Return the (x, y) coordinate for the center point of the cell that contains the specified text.  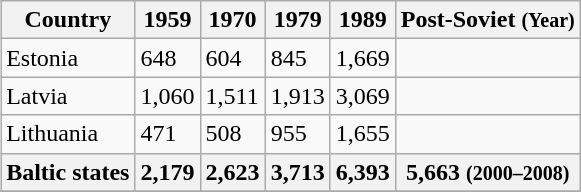
Estonia (68, 58)
1989 (362, 20)
1,913 (298, 96)
604 (232, 58)
1,511 (232, 96)
1979 (298, 20)
1,655 (362, 134)
845 (298, 58)
Country (68, 20)
3,069 (362, 96)
1959 (168, 20)
1,060 (168, 96)
1,669 (362, 58)
2,623 (232, 172)
648 (168, 58)
1970 (232, 20)
3,713 (298, 172)
Baltic states (68, 172)
Post-Soviet (Year) (488, 20)
6,393 (362, 172)
955 (298, 134)
Latvia (68, 96)
471 (168, 134)
508 (232, 134)
2,179 (168, 172)
5,663 (2000–2008) (488, 172)
Lithuania (68, 134)
